Return the [X, Y] coordinate for the center point of the cell that contains the specified text.  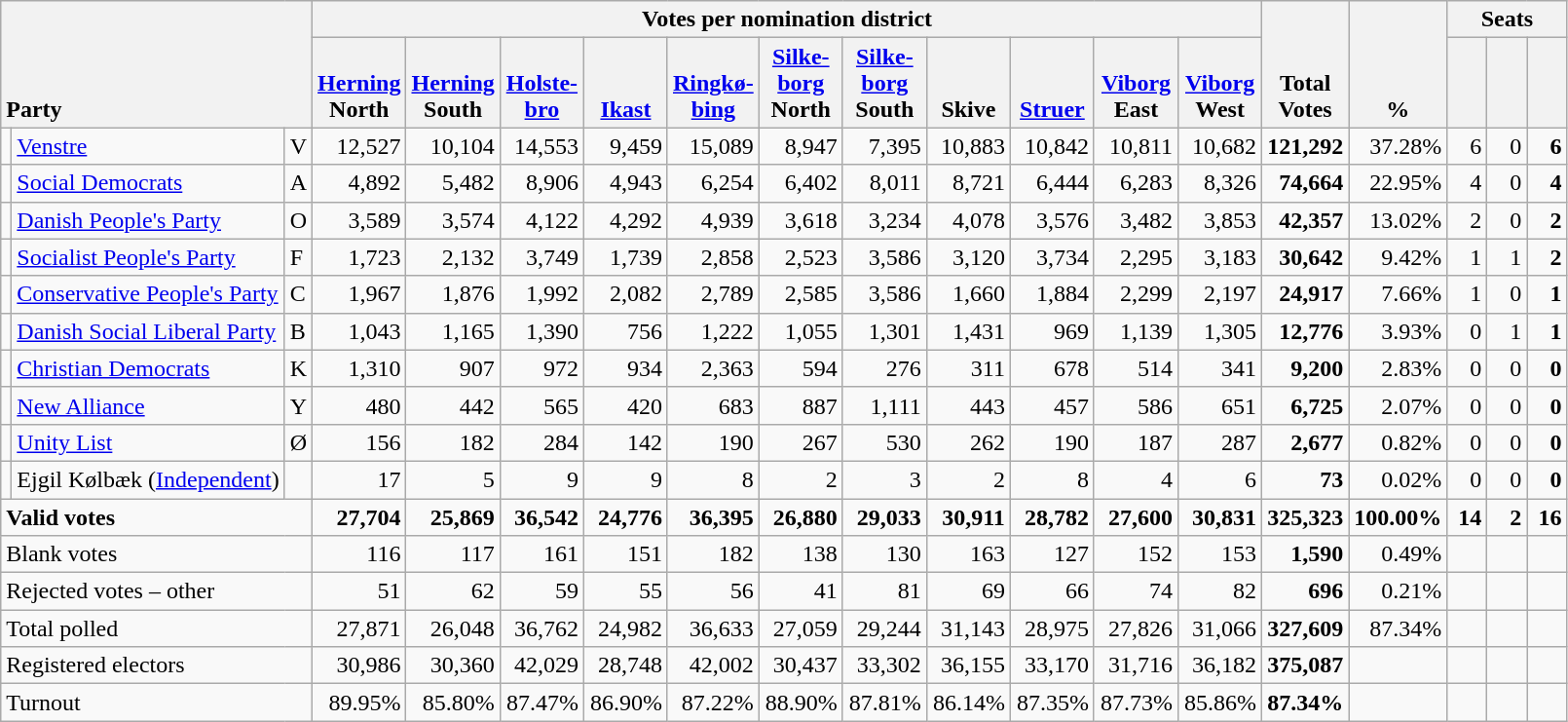
1,310 [359, 368]
153 [1220, 554]
325,323 [1305, 517]
K [298, 368]
457 [1052, 405]
2,082 [625, 294]
152 [1136, 554]
Silke- borg North [801, 83]
Struer [1052, 83]
907 [453, 368]
3,120 [968, 257]
30,360 [453, 665]
2,789 [713, 294]
36,155 [968, 665]
121,292 [1305, 146]
678 [1052, 368]
2,585 [801, 294]
28,975 [1052, 628]
Danish Social Liberal Party [148, 331]
7,395 [884, 146]
8,011 [884, 183]
30,642 [1305, 257]
16 [1547, 517]
29,033 [884, 517]
3 [884, 479]
3,589 [359, 220]
156 [359, 442]
3,234 [884, 220]
69 [968, 591]
New Alliance [148, 405]
2,132 [453, 257]
6,444 [1052, 183]
O [298, 220]
74,664 [1305, 183]
1,967 [359, 294]
1,111 [884, 405]
Total polled [157, 628]
187 [1136, 442]
27,826 [1136, 628]
F [298, 257]
327,609 [1305, 628]
972 [541, 368]
8,326 [1220, 183]
10,104 [453, 146]
4,939 [713, 220]
1,043 [359, 331]
Votes per nomination district [787, 19]
30,831 [1220, 517]
36,395 [713, 517]
33,302 [884, 665]
87.81% [884, 703]
Party [157, 64]
3,618 [801, 220]
586 [1136, 405]
36,633 [713, 628]
59 [541, 591]
3,576 [1052, 220]
514 [1136, 368]
6,725 [1305, 405]
2.83% [1399, 368]
151 [625, 554]
3,183 [1220, 257]
284 [541, 442]
55 [625, 591]
24,776 [625, 517]
14,553 [541, 146]
87.47% [541, 703]
Viborg East [1136, 83]
0.49% [1399, 554]
Christian Democrats [148, 368]
Unity List [148, 442]
36,182 [1220, 665]
33,170 [1052, 665]
30,437 [801, 665]
2,197 [1220, 294]
969 [1052, 331]
29,244 [884, 628]
8,721 [968, 183]
Silke- borg South [884, 83]
74 [1136, 591]
1,055 [801, 331]
26,880 [801, 517]
Ringkø- bing [713, 83]
30,986 [359, 665]
31,066 [1220, 628]
565 [541, 405]
V [298, 146]
37.28% [1399, 146]
6,402 [801, 183]
420 [625, 405]
17 [359, 479]
10,682 [1220, 146]
86.14% [968, 703]
276 [884, 368]
86.90% [625, 703]
Social Democrats [148, 183]
161 [541, 554]
1,139 [1136, 331]
Viborg West [1220, 83]
Herning North [359, 83]
1,390 [541, 331]
36,762 [541, 628]
28,782 [1052, 517]
3,853 [1220, 220]
36,542 [541, 517]
5,482 [453, 183]
25,869 [453, 517]
480 [359, 405]
27,871 [359, 628]
0.21% [1399, 591]
27,059 [801, 628]
3,734 [1052, 257]
3,749 [541, 257]
73 [1305, 479]
934 [625, 368]
651 [1220, 405]
138 [801, 554]
56 [713, 591]
287 [1220, 442]
12,527 [359, 146]
8,947 [801, 146]
142 [625, 442]
4,892 [359, 183]
A [298, 183]
Holste- bro [541, 83]
594 [801, 368]
41 [801, 591]
81 [884, 591]
267 [801, 442]
Conservative People's Party [148, 294]
87.22% [713, 703]
7.66% [1399, 294]
100.00% [1399, 517]
28,748 [625, 665]
31,143 [968, 628]
87.35% [1052, 703]
15,089 [713, 146]
1,660 [968, 294]
10,811 [1136, 146]
10,842 [1052, 146]
85.86% [1220, 703]
127 [1052, 554]
1,165 [453, 331]
3,482 [1136, 220]
1,590 [1305, 554]
3,574 [453, 220]
163 [968, 554]
Ø [298, 442]
375,087 [1305, 665]
442 [453, 405]
9,200 [1305, 368]
Blank votes [157, 554]
27,704 [359, 517]
14 [1467, 517]
2,295 [1136, 257]
4,122 [541, 220]
2,363 [713, 368]
31,716 [1136, 665]
Rejected votes – other [157, 591]
341 [1220, 368]
82 [1220, 591]
683 [713, 405]
Total Votes [1305, 64]
24,917 [1305, 294]
311 [968, 368]
0.02% [1399, 479]
62 [453, 591]
24,982 [625, 628]
6,283 [1136, 183]
2,677 [1305, 442]
Socialist People's Party [148, 257]
30,911 [968, 517]
130 [884, 554]
Valid votes [157, 517]
887 [801, 405]
116 [359, 554]
1,431 [968, 331]
2,523 [801, 257]
51 [359, 591]
87.73% [1136, 703]
1,992 [541, 294]
Ikast [625, 83]
B [298, 331]
Herning South [453, 83]
2,299 [1136, 294]
Turnout [157, 703]
117 [453, 554]
1,723 [359, 257]
696 [1305, 591]
66 [1052, 591]
9.42% [1399, 257]
85.80% [453, 703]
5 [453, 479]
0.82% [1399, 442]
1,222 [713, 331]
Seats [1508, 19]
26,048 [453, 628]
443 [968, 405]
756 [625, 331]
13.02% [1399, 220]
88.90% [801, 703]
42,357 [1305, 220]
2,858 [713, 257]
10,883 [968, 146]
4,078 [968, 220]
6,254 [713, 183]
1,305 [1220, 331]
3.93% [1399, 331]
Registered electors [157, 665]
262 [968, 442]
4,292 [625, 220]
89.95% [359, 703]
42,029 [541, 665]
1,884 [1052, 294]
Skive [968, 83]
% [1399, 64]
1,301 [884, 331]
42,002 [713, 665]
Venstre [148, 146]
8,906 [541, 183]
Ejgil Kølbæk (Independent) [148, 479]
1,739 [625, 257]
Danish People's Party [148, 220]
9,459 [625, 146]
530 [884, 442]
4,943 [625, 183]
Y [298, 405]
27,600 [1136, 517]
C [298, 294]
2.07% [1399, 405]
22.95% [1399, 183]
12,776 [1305, 331]
1,876 [453, 294]
